Capture the cell that displays the provided text and extract its [X, Y] central coordinate. 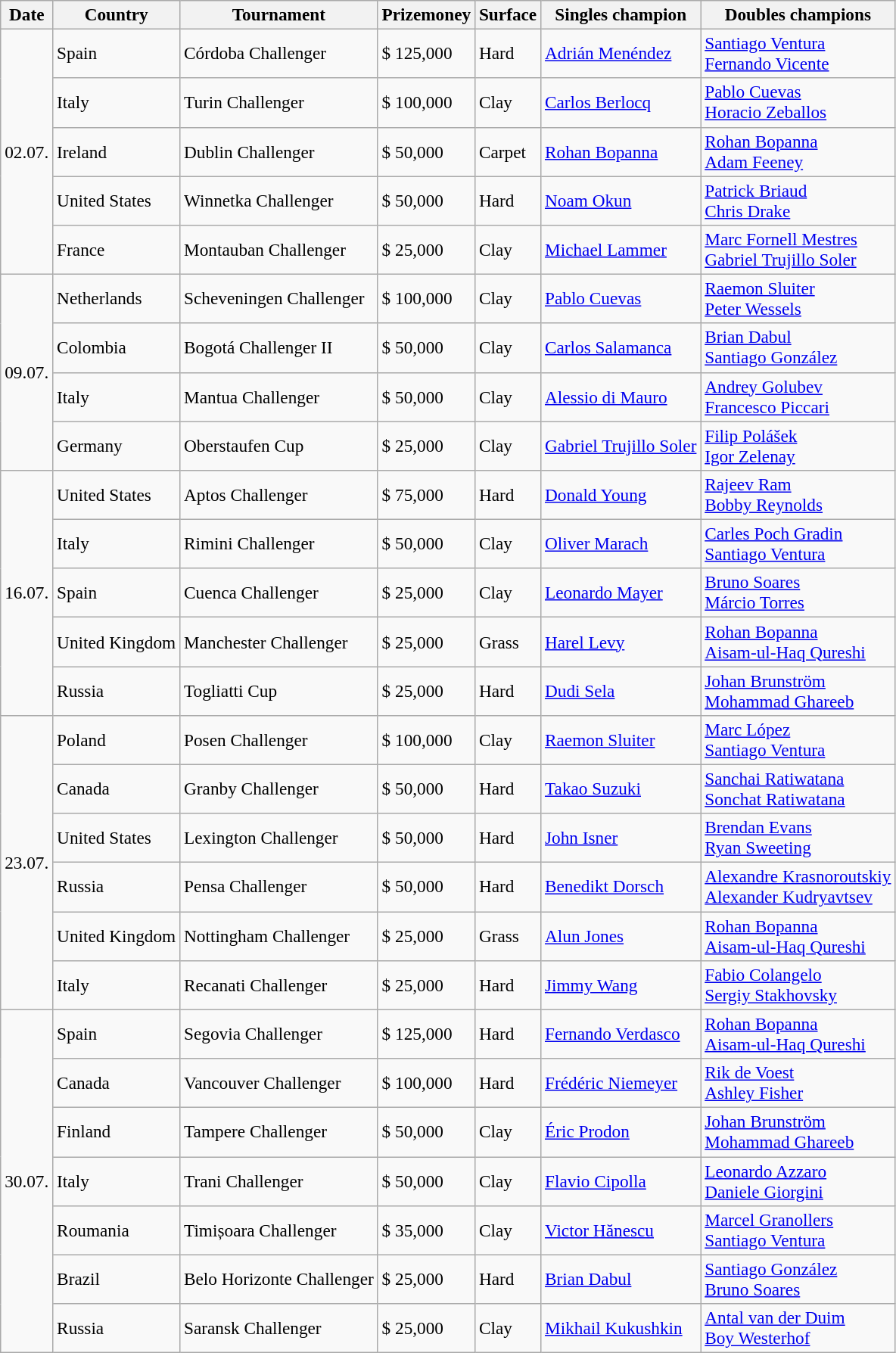
Netherlands [117, 298]
Frédéric Niemeyer [621, 1082]
Benedikt Dorsch [621, 887]
Rohan Bopanna Adam Feeney [798, 151]
Gabriel Trujillo Soler [621, 445]
Brazil [117, 1279]
Carlos Salamanca [621, 348]
Winnetka Challenger [279, 200]
Harel Levy [621, 642]
Nottingham Challenger [279, 935]
Togliatti Cup [279, 690]
Carpet [509, 151]
Trani Challenger [279, 1180]
Dudi Sela [621, 690]
$ 75,000 [426, 495]
John Isner [621, 838]
Date [27, 14]
30.07. [27, 1180]
Jimmy Wang [621, 985]
02.07. [27, 151]
Oberstaufen Cup [279, 445]
Brian Dabul Santiago González [798, 348]
09.07. [27, 372]
Saransk Challenger [279, 1327]
Pablo Cuevas [621, 298]
Timișoara Challenger [279, 1230]
Turin Challenger [279, 103]
Fernando Verdasco [621, 1034]
Brian Dabul [621, 1279]
Noam Okun [621, 200]
Poland [117, 740]
Leonardo Azzaro Daniele Giorgini [798, 1180]
France [117, 250]
Finland [117, 1132]
Segovia Challenger [279, 1034]
Granby Challenger [279, 788]
Roumania [117, 1230]
Vancouver Challenger [279, 1082]
Adrián Menéndez [621, 53]
Antal van der Duim Boy Westerhof [798, 1327]
Alessio di Mauro [621, 397]
Recanati Challenger [279, 985]
Marcel Granollers Santiago Ventura [798, 1230]
Aptos Challenger [279, 495]
Flavio Cipolla [621, 1180]
Cuenca Challenger [279, 593]
Brendan Evans Ryan Sweeting [798, 838]
Country [117, 14]
Takao Suzuki [621, 788]
23.07. [27, 863]
Lexington Challenger [279, 838]
Tampere Challenger [279, 1132]
Singles champion [621, 14]
Leonardo Mayer [621, 593]
Victor Hănescu [621, 1230]
Surface [509, 14]
Filip Polášek Igor Zelenay [798, 445]
$ 35,000 [426, 1230]
Fabio Colangelo Sergiy Stakhovsky [798, 985]
Germany [117, 445]
Pablo Cuevas Horacio Zeballos [798, 103]
Prizemoney [426, 14]
Andrey Golubev Francesco Piccari [798, 397]
Posen Challenger [279, 740]
Colombia [117, 348]
Rohan Bopanna [621, 151]
Tournament [279, 14]
Dublin Challenger [279, 151]
Santiago González Bruno Soares [798, 1279]
Raemon Sluiter Peter Wessels [798, 298]
Scheveningen Challenger [279, 298]
Alun Jones [621, 935]
Sanchai Ratiwatana Sonchat Ratiwatana [798, 788]
Donald Young [621, 495]
Carles Poch Gradin Santiago Ventura [798, 543]
Rajeev Ram Bobby Reynolds [798, 495]
Marc Fornell Mestres Gabriel Trujillo Soler [798, 250]
Montauban Challenger [279, 250]
Alexandre Krasnoroutskiy Alexander Kudryavtsev [798, 887]
Rik de Voest Ashley Fisher [798, 1082]
Oliver Marach [621, 543]
Mantua Challenger [279, 397]
Carlos Berlocq [621, 103]
Éric Prodon [621, 1132]
Santiago Ventura Fernando Vicente [798, 53]
Doubles champions [798, 14]
Bruno Soares Márcio Torres [798, 593]
Pensa Challenger [279, 887]
Belo Horizonte Challenger [279, 1279]
Mikhail Kukushkin [621, 1327]
Córdoba Challenger [279, 53]
Rimini Challenger [279, 543]
Bogotá Challenger II [279, 348]
16.07. [27, 593]
Michael Lammer [621, 250]
Patrick Briaud Chris Drake [798, 200]
Marc López Santiago Ventura [798, 740]
Manchester Challenger [279, 642]
Raemon Sluiter [621, 740]
Ireland [117, 151]
